Extract the [X, Y] coordinate from the center of the cell holding the provided text.  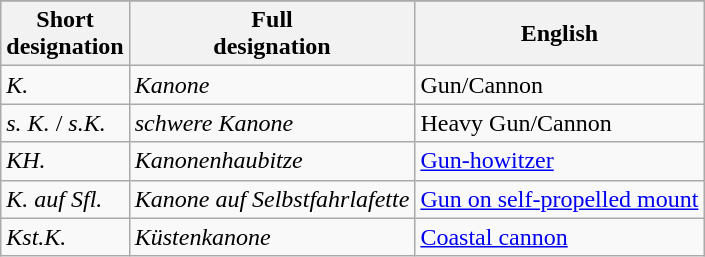
Küstenkanone [272, 237]
Coastal cannon [560, 237]
Gun/Cannon [560, 85]
Heavy Gun/Cannon [560, 123]
Gun on self-propelled mount [560, 199]
schwere Kanone [272, 123]
Fulldesignation [272, 34]
Shortdesignation [65, 34]
s. K. / s.K. [65, 123]
K. auf Sfl. [65, 199]
KH. [65, 161]
Kanonenhaubitze [272, 161]
Kanone auf Selbstfahrlafette [272, 199]
Kst.K. [65, 237]
English [560, 34]
K. [65, 85]
Gun-howitzer [560, 161]
Kanone [272, 85]
